Scan for the cell matching the given text and deliver its (x, y) coordinate at center. 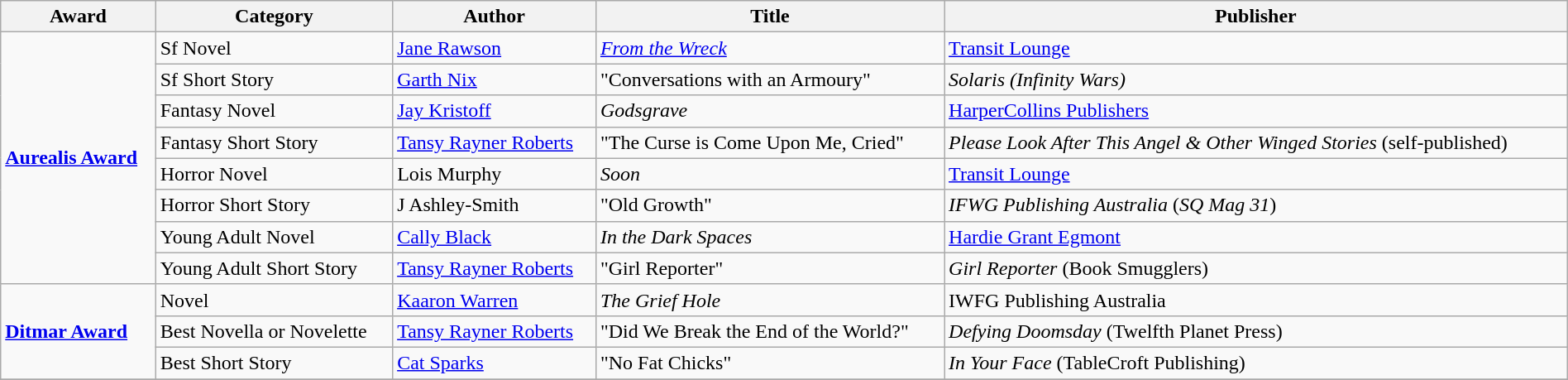
Solaris (Infinity Wars) (1256, 79)
Title (769, 17)
Cally Black (495, 237)
Jane Rawson (495, 48)
Kaaron Warren (495, 300)
Garth Nix (495, 79)
"The Curse is Come Upon Me, Cried" (769, 142)
Cat Sparks (495, 363)
Aurealis Award (78, 158)
Fantasy Novel (274, 111)
Sf Short Story (274, 79)
IFWG Publishing Australia (SQ Mag 31) (1256, 205)
Godsgrave (769, 111)
Sf Novel (274, 48)
From the Wreck (769, 48)
Defying Doomsday (Twelfth Planet Press) (1256, 331)
"No Fat Chicks" (769, 363)
Publisher (1256, 17)
"Girl Reporter" (769, 268)
Best Novella or Novelette (274, 331)
In Your Face (TableCroft Publishing) (1256, 363)
Please Look After This Angel & Other Winged Stories (self-published) (1256, 142)
HarperCollins Publishers (1256, 111)
Fantasy Short Story (274, 142)
Lois Murphy (495, 174)
Horror Short Story (274, 205)
Novel (274, 300)
Hardie Grant Egmont (1256, 237)
Jay Kristoff (495, 111)
"Old Growth" (769, 205)
"Did We Break the End of the World?" (769, 331)
Author (495, 17)
Horror Novel (274, 174)
Young Adult Short Story (274, 268)
"Conversations with an Armoury" (769, 79)
IWFG Publishing Australia (1256, 300)
Soon (769, 174)
J Ashley-Smith (495, 205)
Young Adult Novel (274, 237)
Category (274, 17)
Award (78, 17)
Ditmar Award (78, 331)
The Grief Hole (769, 300)
Girl Reporter (Book Smugglers) (1256, 268)
In the Dark Spaces (769, 237)
Best Short Story (274, 363)
